Return the [x, y] coordinate for the center point of the cell that contains the specified text.  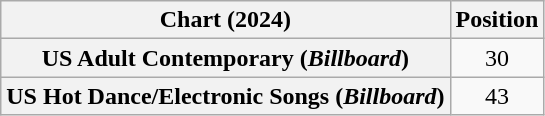
US Hot Dance/Electronic Songs (Billboard) [226, 96]
Position [497, 20]
43 [497, 96]
Chart (2024) [226, 20]
US Adult Contemporary (Billboard) [226, 58]
30 [497, 58]
